Locate the cell with the specified text and output its [X, Y] center coordinate. 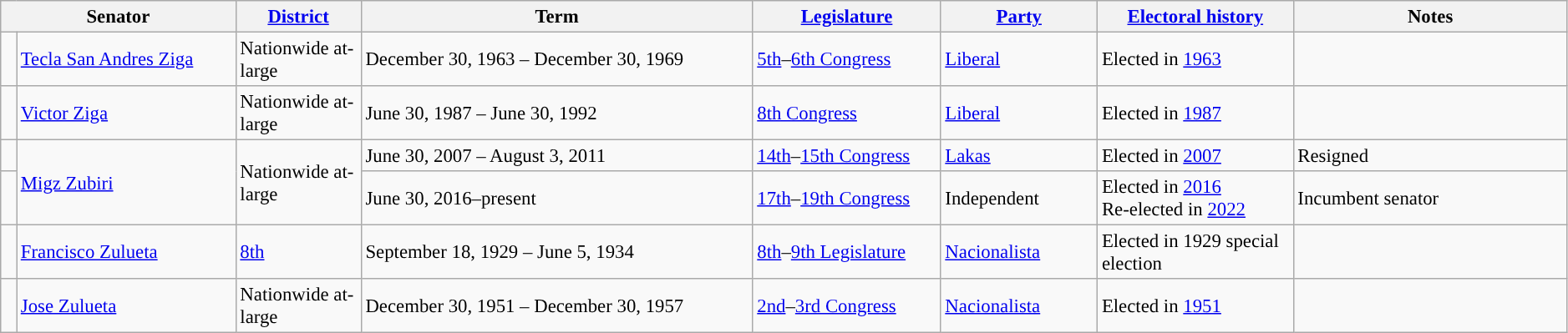
December 30, 1951 – December 30, 1957 [556, 305]
June 30, 1987 – June 30, 1992 [556, 114]
5th–6th Congress [847, 60]
Legislature [847, 17]
8th–9th Legislature [847, 252]
Notes [1430, 17]
Elected in 2016Re-elected in 2022 [1195, 199]
Independent [1019, 199]
2nd–3rd Congress [847, 305]
Incumbent senator [1430, 199]
Elected in 2007 [1195, 156]
Resigned [1430, 156]
Lakas [1019, 156]
Electoral history [1195, 17]
Party [1019, 17]
Elected in 1963 [1195, 60]
Tecla San Andres Ziga [127, 60]
June 30, 2016–present [556, 199]
Migz Zubiri [127, 183]
Senator [119, 17]
September 18, 1929 – June 5, 1934 [556, 252]
Elected in 1929 special election [1195, 252]
17th–19th Congress [847, 199]
June 30, 2007 – August 3, 2011 [556, 156]
Victor Ziga [127, 114]
Francisco Zulueta [127, 252]
8th [298, 252]
Term [556, 17]
December 30, 1963 – December 30, 1969 [556, 60]
District [298, 17]
Jose Zulueta [127, 305]
Elected in 1987 [1195, 114]
Elected in 1951 [1195, 305]
8th Congress [847, 114]
14th–15th Congress [847, 156]
